Identify which cell holds the provided text, then report its (x, y) central coordinate. 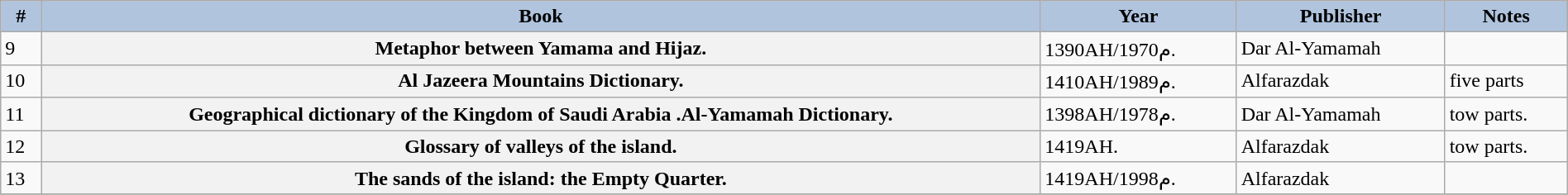
1419AH/1998م. (1138, 178)
Metaphor between Yamama and Hijaz. (541, 49)
1419AH. (1138, 146)
13 (22, 178)
five parts (1506, 81)
Publisher (1341, 17)
Notes (1506, 17)
12 (22, 146)
# (22, 17)
1398AH/1978م. (1138, 114)
10 (22, 81)
9 (22, 49)
The sands of the island: the Empty Quarter. (541, 178)
Glossary of valleys of the island. (541, 146)
1410AH/1989م. (1138, 81)
Year (1138, 17)
Al Jazeera Mountains Dictionary. (541, 81)
Geographical dictionary of the Kingdom of Saudi Arabia .Al-Yamamah Dictionary. (541, 114)
Book (541, 17)
1390AH/1970م. (1138, 49)
11 (22, 114)
